Pinpoint the cell where the given text exists, returning its (X, Y) midpoint coordinate. 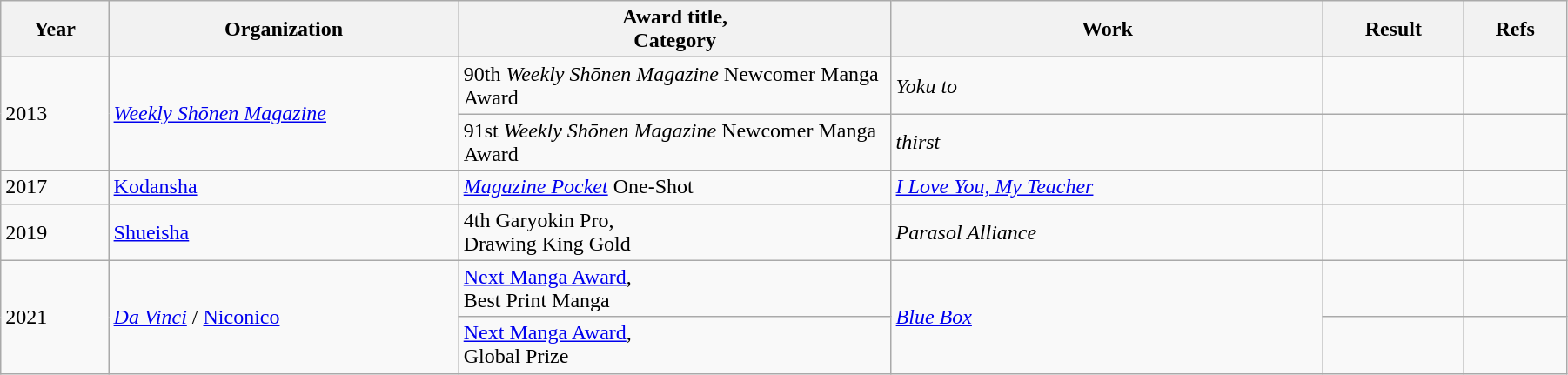
Weekly Shōnen Magazine (284, 114)
Work (1107, 30)
Shueisha (284, 231)
2021 (55, 317)
Result (1394, 30)
91st Weekly Shōnen Magazine Newcomer Manga Award (675, 143)
Kodansha (284, 187)
Year (55, 30)
thirst (1107, 143)
2013 (55, 114)
90th Weekly Shōnen Magazine Newcomer Manga Award (675, 85)
Da Vinci / Niconico (284, 317)
Parasol Alliance (1107, 231)
4th Garyokin Pro,Drawing King Gold (675, 231)
Organization (284, 30)
Blue Box (1107, 317)
Next Manga Award,Global Prize (675, 345)
Yoku to (1107, 85)
Award title,Category (675, 30)
I Love You, My Teacher (1107, 187)
Magazine Pocket One-Shot (675, 187)
2019 (55, 231)
Refs (1516, 30)
Next Manga Award,Best Print Manga (675, 289)
2017 (55, 187)
